Extract the (X, Y) coordinate from the center of the cell holding the provided text.  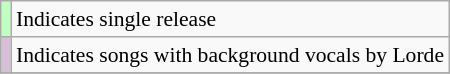
Indicates songs with background vocals by Lorde (230, 55)
Indicates single release (230, 19)
